Pinpoint the cell where the given text exists, returning its (X, Y) midpoint coordinate. 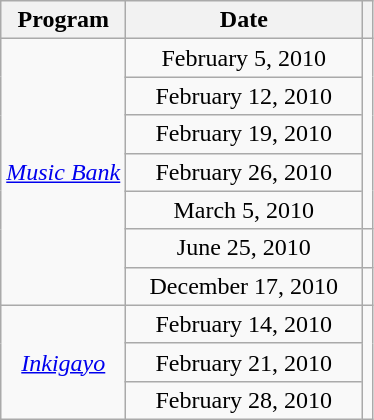
Date (244, 20)
February 26, 2010 (244, 172)
Program (64, 20)
June 25, 2010 (244, 248)
February 14, 2010 (244, 324)
February 19, 2010 (244, 134)
Music Bank (64, 172)
February 28, 2010 (244, 400)
December 17, 2010 (244, 286)
February 5, 2010 (244, 58)
February 12, 2010 (244, 96)
Inkigayo (64, 362)
February 21, 2010 (244, 362)
March 5, 2010 (244, 210)
